Find where the given text appears and provide that cell's center as (x, y) coordinate. 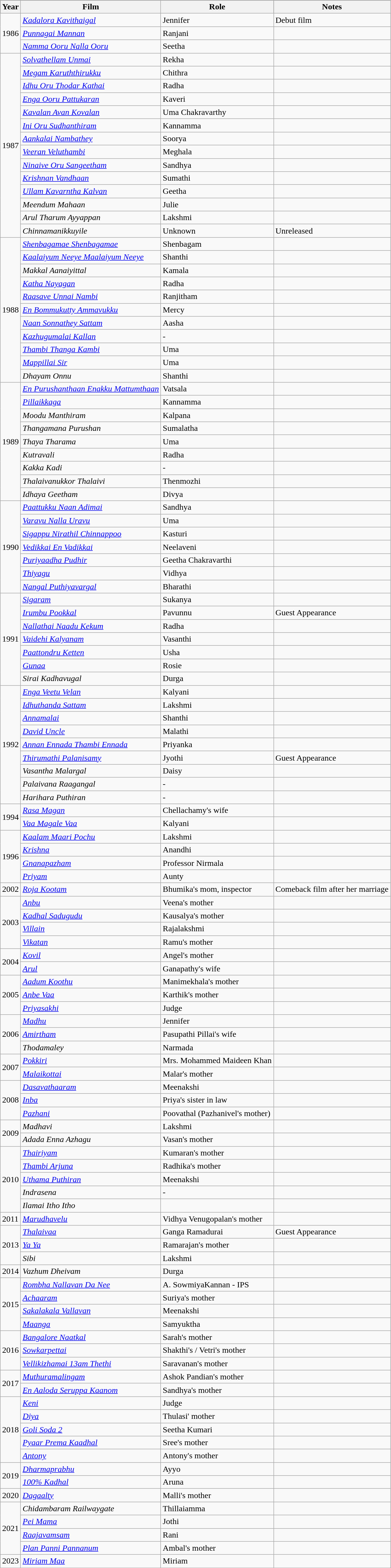
Pyaar Prema Kaadhal (91, 1443)
Divya (217, 494)
Ninaive Oru Sangeetham (91, 165)
Vidhya Venugopalan's mother (217, 1218)
Miriam Maa (91, 1561)
Pei Mama (91, 1522)
Thambi Arjuna (91, 1166)
Seetha Kumari (217, 1430)
Malathi (217, 731)
Year (10, 7)
2021 (10, 1528)
Debut film (332, 20)
2010 (10, 1179)
Thaya Tharama (91, 442)
David Uncle (91, 731)
2005 (10, 995)
Pasupathi Pillai's wife (217, 1034)
Paattondru Ketten (91, 652)
En Purushanthaan Enakku Mattumthaan (91, 389)
Kaalam Maari Pochu (91, 837)
Kavalan Avan Kovalan (91, 112)
Thalaivanukkor Thalaivi (91, 481)
Sumalatha (217, 428)
Achaaram (91, 1298)
Mrs. Mohammed Maideen Khan (217, 1061)
Mappillai Sir (91, 362)
Sowkarpettai (91, 1350)
Priya's sister in law (217, 1100)
Thambi Thanga Kambi (91, 349)
Thangamana Purushan (91, 428)
Sibi (91, 1258)
1996 (10, 856)
Muthuramalingam (91, 1377)
Jyothi (217, 758)
Malar's mother (217, 1074)
2006 (10, 1034)
Kamala (217, 270)
Ashok Pandian's mother (217, 1377)
Vazhum Dheivam (91, 1271)
Anandhi (217, 850)
Amirtham (91, 1034)
100% Kadhal (91, 1482)
Chinnamanikkuyile (91, 231)
Pokkiri (91, 1061)
1994 (10, 817)
Ambal's mother (217, 1548)
Meendum Mahaan (91, 205)
Dharmaprabhu (91, 1469)
Dhayam Onnu (91, 375)
Bhumika's mom, inspector (217, 889)
Kumaran's mother (217, 1153)
Annan Ennada Thambi Ennada (91, 744)
Raasave Unnai Nambi (91, 297)
Ranjani (217, 33)
Sigaram (91, 600)
Seetha (217, 46)
Goli Soda 2 (91, 1430)
Gnanapazham (91, 863)
Enga Veetu Velan (91, 692)
Veeran Veluthambi (91, 152)
Role (217, 7)
Kakka Kadi (91, 468)
Sandhya's mother (217, 1390)
Naan Sonnathey Sattam (91, 323)
Aunty (217, 876)
Miriam (217, 1561)
Thalaivaa (91, 1232)
Puriyaadha Pudhir (91, 560)
Geetha Chakravarthi (217, 560)
Keni (91, 1403)
Uma Chakravarthy (217, 112)
Gunaa (91, 665)
Raajavamsam (91, 1535)
Suriya's mother (217, 1298)
Kaalaiyum Neeye Maalaiyum Neeye (91, 257)
Maanga (91, 1324)
1986 (10, 33)
Unreleased (332, 231)
Shenbagamae Shenbagamae (91, 244)
2017 (10, 1383)
1990 (10, 547)
Narmada (217, 1048)
Priyam (91, 876)
1987 (10, 145)
Marudhavelu (91, 1218)
Angel's mother (217, 955)
2013 (10, 1245)
Daisy (217, 771)
Rosie (217, 665)
Thirumathi Palanisamy (91, 758)
Samyuktha (217, 1324)
Kadhal Sadugudu (91, 916)
Ilamai Itho Itho (91, 1205)
Rasa Magan (91, 810)
Shenbagam (217, 244)
Vasanthi (217, 639)
Rekha (217, 60)
Madhu (91, 1021)
Uthama Puthiran (91, 1179)
Arul (91, 968)
Kaveri (217, 99)
2007 (10, 1067)
Pillaikkaga (91, 402)
Solvathellam Unmai (91, 60)
2023 (10, 1561)
Anbu (91, 903)
Mercy (217, 310)
Pavunnu (217, 613)
Idhuthanda Sattam (91, 705)
Palaivana Raagangal (91, 784)
Ullam Kavarntha Kalvan (91, 191)
1991 (10, 639)
Antony's mother (217, 1456)
Aruna (217, 1482)
En Bommukutty Ammavukku (91, 310)
Thiyagu (91, 573)
2018 (10, 1429)
Poovathal (Pazhanivel's mother) (217, 1113)
Bangalore Naatkal (91, 1337)
1992 (10, 745)
Karthik's mother (217, 995)
Pazhani (91, 1113)
Julie (217, 205)
Antony (91, 1456)
Ramu's mother (217, 942)
Plan Panni Pannanum (91, 1548)
Vellikizhamai 13am Thethi (91, 1363)
2016 (10, 1350)
Indrasena (91, 1192)
Rajalakshmi (217, 929)
Sree's mother (217, 1443)
Vasan's mother (217, 1140)
2003 (10, 922)
Vaa Magale Vaa (91, 824)
Ranjitham (217, 297)
Ramarajan's mother (217, 1245)
Thairiyam (91, 1153)
Saravanan's mother (217, 1363)
Punnagai Mannan (91, 33)
Vasantha Malargal (91, 771)
Meghala (217, 152)
Nangal Puthiyavargal (91, 587)
Comeback film after her marriage (332, 889)
Harihara Puthiran (91, 797)
Chidambaram Railwaygate (91, 1508)
Paattukku Naan Adimai (91, 507)
Thodamaley (91, 1048)
Unknown (217, 231)
Idhaya Geetham (91, 494)
Kutravali (91, 455)
Nallathai Naadu Kekum (91, 626)
2019 (10, 1476)
En Aaloda Seruppa Kaanom (91, 1390)
Usha (217, 652)
1989 (10, 442)
Thillaiamma (217, 1508)
Varavu Nalla Uravu (91, 520)
Ayyo (217, 1469)
Vedikkai En Vadikkai (91, 547)
Kalpana (217, 415)
2011 (10, 1218)
Dagaalty (91, 1495)
Sigappu Nirathil Chinnappoo (91, 534)
Notes (332, 7)
Dasavathaaram (91, 1087)
Aasha (217, 323)
Kazhugumalai Kallan (91, 336)
Villain (91, 929)
Anbe Vaa (91, 995)
Vatsala (217, 389)
Rani (217, 1535)
Adada Enna Azhagu (91, 1140)
Sukanya (217, 600)
Diya (91, 1416)
Idhu Oru Thodar Kathai (91, 86)
Jothi (217, 1522)
Sarah's mother (217, 1337)
Chellachamy's wife (217, 810)
Professor Nirmala (217, 863)
Vikatan (91, 942)
Roja Kootam (91, 889)
Bharathi (217, 587)
Ini Oru Sudhanthiram (91, 125)
2020 (10, 1495)
Malli's mother (217, 1495)
Aankalai Nambathey (91, 138)
2008 (10, 1100)
Irumbu Pookkal (91, 613)
2002 (10, 889)
Kovil (91, 955)
Arul Tharum Ayyappan (91, 218)
Ganga Ramadurai (217, 1232)
Sakalakala Vallavan (91, 1311)
Thenmozhi (217, 481)
2009 (10, 1133)
Madhavi (91, 1126)
Malaikottai (91, 1074)
Vaidehi Kalyanam (91, 639)
Rombha Nallavan Da Nee (91, 1285)
Krishna (91, 850)
A. SowmiyaKannan - IPS (217, 1285)
2014 (10, 1271)
Sumathi (217, 178)
1988 (10, 310)
Priyasakhi (91, 1008)
Veena's mother (217, 903)
Shakthi's / Vetri's mother (217, 1350)
Thulasi' mother (217, 1416)
Ya Ya (91, 1245)
Krishnan Vandhaan (91, 178)
Inba (91, 1100)
Enga Ooru Pattukaran (91, 99)
Megam Karuththirukku (91, 73)
Kausalya's mother (217, 916)
Moodu Manthiram (91, 415)
Radhika's mother (217, 1166)
Ganapathy's wife (217, 968)
Manimekhala's mother (217, 981)
Soorya (217, 138)
Vidhya (217, 573)
Namma Ooru Nalla Ooru (91, 46)
Annamalai (91, 718)
Kasturi (217, 534)
Film (91, 7)
Makkal Aanaiyittal (91, 270)
Katha Nayagan (91, 283)
Kadalora Kavithaigal (91, 20)
Chithra (217, 73)
Neelaveni (217, 547)
Priyanka (217, 744)
Sirai Kadhavugal (91, 679)
Aadum Koothu (91, 981)
2004 (10, 962)
Geetha (217, 191)
2015 (10, 1304)
